For the text-containing cell, return its midpoint in [X, Y] coordinate format. 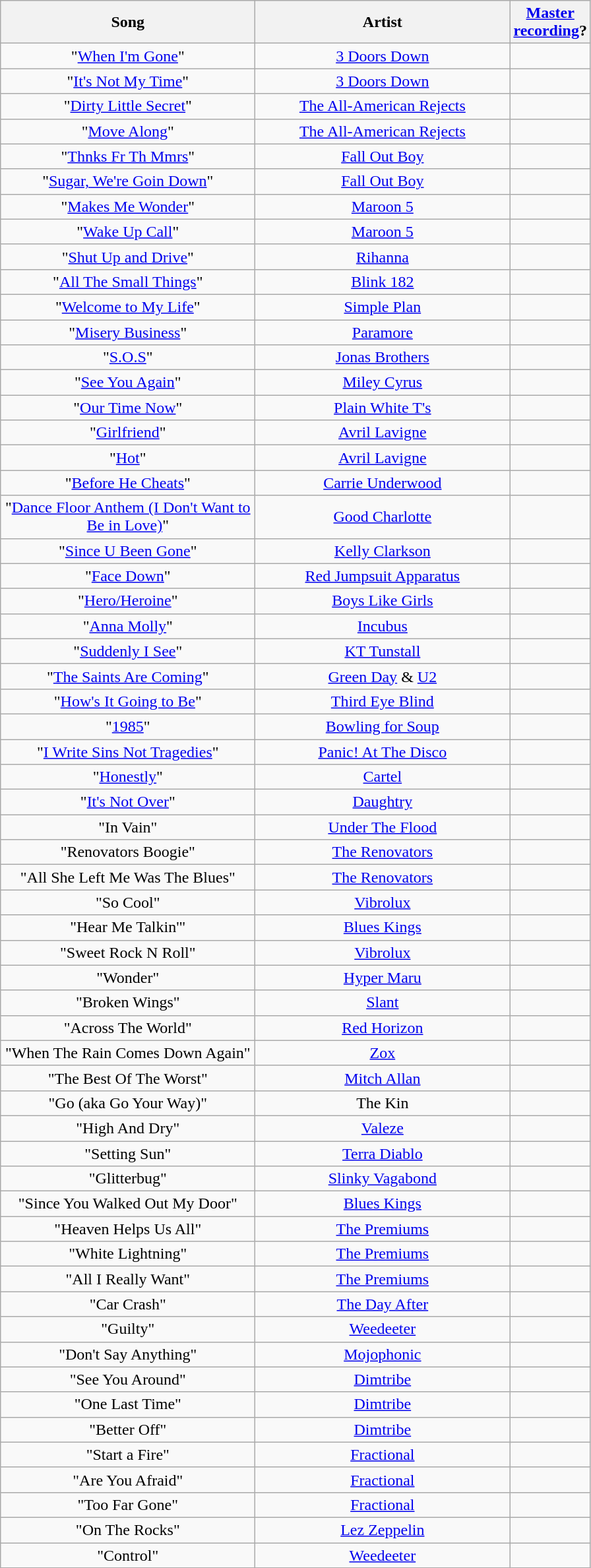
"Hero/Heroine" [128, 601]
Lez Zeppelin [383, 1530]
"Makes Me Wonder" [128, 206]
Cartel [383, 777]
"S.O.S" [128, 358]
"Control" [128, 1555]
"White Lightning" [128, 1254]
"Our Time Now" [128, 408]
Miley Cyrus [383, 383]
"In Vain" [128, 827]
"So Cool" [128, 902]
Bowling for Soup [383, 726]
"Don't Say Anything" [128, 1354]
Slinky Vagabond [383, 1179]
"Since You Walked Out My Door" [128, 1204]
"I Write Sins Not Tragedies" [128, 751]
Plain White T's [383, 408]
Under The Flood [383, 827]
"It's Not Over" [128, 802]
Good Charlotte [383, 517]
"High And Dry" [128, 1128]
"Across The World" [128, 1028]
"Suddenly I See" [128, 651]
Kelly Clarkson [383, 551]
"Welcome to My Life" [128, 307]
"Dirty Little Secret" [128, 106]
"Broken Wings" [128, 1003]
"The Saints Are Coming" [128, 676]
"All She Left Me Was The Blues" [128, 877]
"Go (aka Go Your Way)" [128, 1103]
Panic! At The Disco [383, 751]
Incubus [383, 626]
Red Jumpsuit Apparatus [383, 576]
"Wonder" [128, 978]
"Face Down" [128, 576]
"Sugar, We're Goin Down" [128, 181]
"Hear Me Talkin'" [128, 927]
"1985" [128, 726]
Red Horizon [383, 1028]
"One Last Time" [128, 1404]
"See You Around" [128, 1379]
"Misery Business" [128, 332]
KT Tunstall [383, 651]
Master recording? [550, 22]
"Girlfriend" [128, 433]
Artist [383, 22]
"Hot" [128, 458]
Zox [383, 1053]
"Wake Up Call" [128, 232]
"Too Far Gone" [128, 1505]
"Shut Up and Drive" [128, 257]
"Renovators Boogie" [128, 852]
"Sweet Rock N Roll" [128, 953]
The Day After [383, 1304]
Mojophonic [383, 1354]
"Heaven Helps Us All" [128, 1229]
"Are You Afraid" [128, 1480]
Paramore [383, 332]
"Honestly" [128, 777]
Rihanna [383, 257]
"When I'm Gone" [128, 56]
"Before He Cheats" [128, 483]
"How's It Going to Be" [128, 701]
"Setting Sun" [128, 1154]
"On The Rocks" [128, 1530]
Jonas Brothers [383, 358]
Terra Diablo [383, 1154]
Valeze [383, 1128]
Boys Like Girls [383, 601]
Green Day & U2 [383, 676]
"All I Really Want" [128, 1279]
"Dance Floor Anthem (I Don't Want to Be in Love)" [128, 517]
Blink 182 [383, 282]
"Move Along" [128, 131]
Slant [383, 1003]
"Since U Been Gone" [128, 551]
Song [128, 22]
"Car Crash" [128, 1304]
Simple Plan [383, 307]
"The Best Of The Worst" [128, 1078]
"Glitterbug" [128, 1179]
"It's Not My Time" [128, 81]
"Guilty" [128, 1329]
Third Eye Blind [383, 701]
"All The Small Things" [128, 282]
"Start a Fire" [128, 1455]
"Better Off" [128, 1429]
"Thnks Fr Th Mmrs" [128, 156]
"Anna Molly" [128, 626]
Daughtry [383, 802]
Hyper Maru [383, 978]
"When The Rain Comes Down Again" [128, 1053]
The Kin [383, 1103]
"See You Again" [128, 383]
Mitch Allan [383, 1078]
Carrie Underwood [383, 483]
